Locate the cell with the specified text and output its (X, Y) center coordinate. 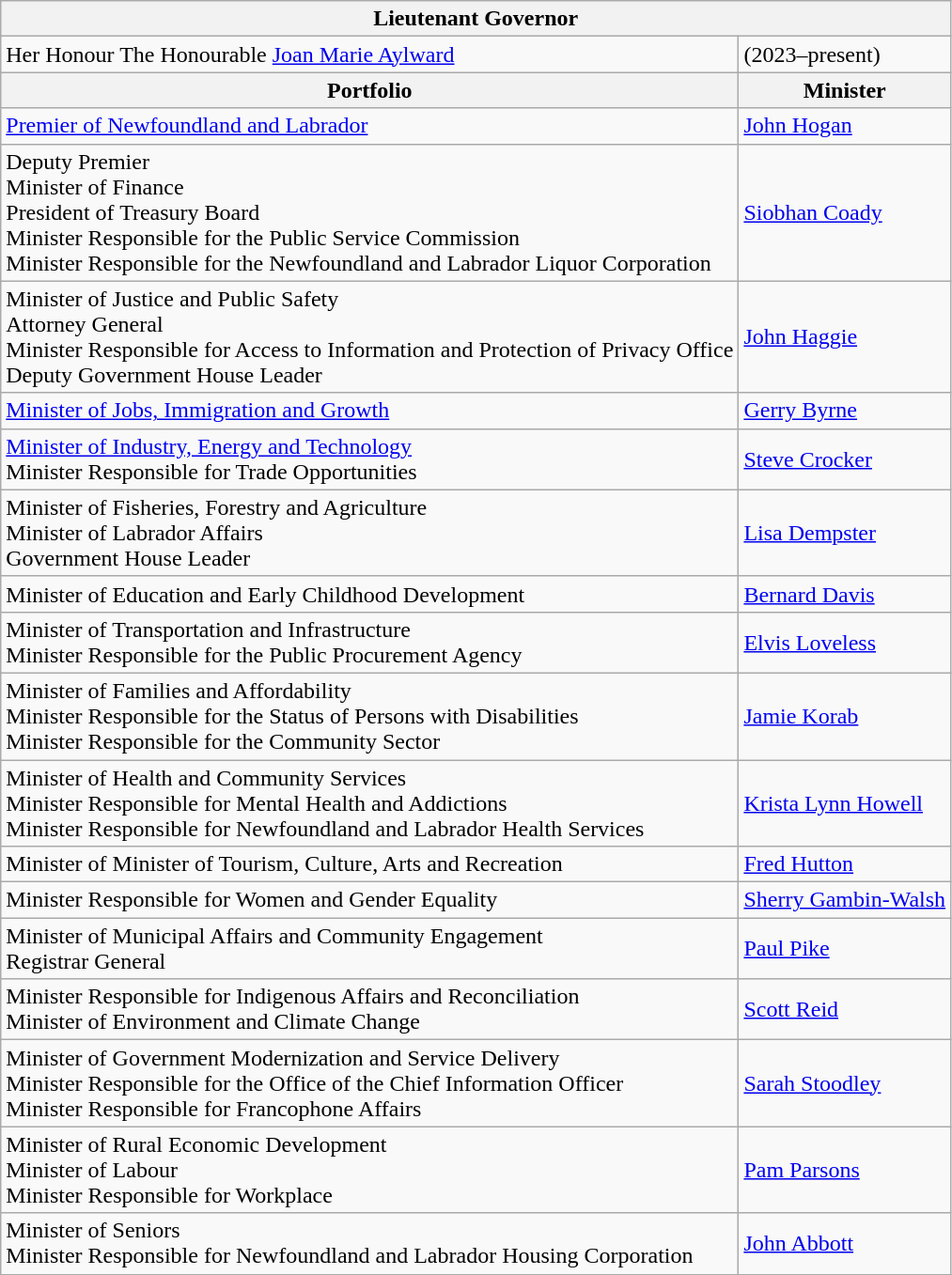
Sherry Gambin-Walsh (845, 900)
Bernard Davis (845, 594)
Pam Parsons (845, 1170)
Minister of Fisheries, Forestry and AgricultureMinister of Labrador AffairsGovernment House Leader (370, 533)
Gerry Byrne (845, 411)
Portfolio (370, 90)
Fred Hutton (845, 864)
Minister of Minister of Tourism, Culture, Arts and Recreation (370, 864)
Minister (845, 90)
Minister Responsible for Women and Gender Equality (370, 900)
Premier of Newfoundland and Labrador (370, 126)
John Abbott (845, 1244)
John Haggie (845, 336)
(2023–present) (845, 54)
Minister of Jobs, Immigration and Growth (370, 411)
Lisa Dempster (845, 533)
Lieutenant Governor (476, 19)
Minister Responsible for Indigenous Affairs and ReconciliationMinister of Environment and Climate Change (370, 1009)
Steve Crocker (845, 459)
Siobhan Coady (845, 212)
Minister of Industry, Energy and TechnologyMinister Responsible for Trade Opportunities (370, 459)
Paul Pike (845, 949)
Krista Lynn Howell (845, 802)
Elvis Loveless (845, 643)
Minister of SeniorsMinister Responsible for Newfoundland and Labrador Housing Corporation (370, 1244)
Her Honour The Honourable Joan Marie Aylward (370, 54)
Minister of Transportation and InfrastructureMinister Responsible for the Public Procurement Agency (370, 643)
Minister of Families and AffordabilityMinister Responsible for the Status of Persons with DisabilitiesMinister Responsible for the Community Sector (370, 716)
Jamie Korab (845, 716)
Sarah Stoodley (845, 1083)
Scott Reid (845, 1009)
Minister of Municipal Affairs and Community EngagementRegistrar General (370, 949)
John Hogan (845, 126)
Minister of Education and Early Childhood Development (370, 594)
Minister of Rural Economic DevelopmentMinister of LabourMinister Responsible for Workplace (370, 1170)
